From the cell containing the given text, extract its center point as (X, Y) coordinate. 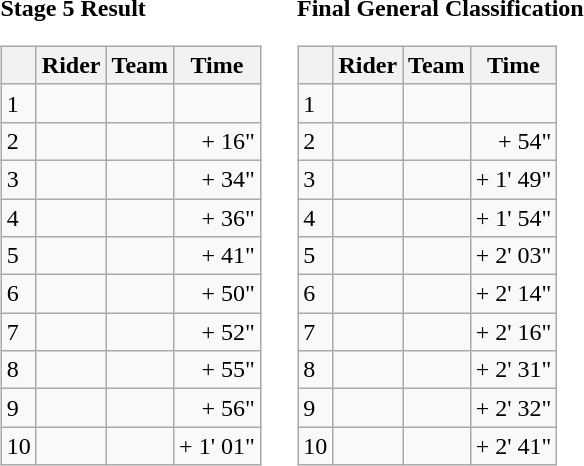
+ 34" (218, 179)
+ 54" (514, 141)
+ 1' 49" (514, 179)
+ 16" (218, 141)
+ 50" (218, 294)
+ 2' 32" (514, 408)
+ 41" (218, 256)
+ 55" (218, 370)
+ 2' 03" (514, 256)
+ 2' 41" (514, 446)
+ 52" (218, 332)
+ 2' 31" (514, 370)
+ 2' 16" (514, 332)
+ 1' 01" (218, 446)
+ 56" (218, 408)
+ 2' 14" (514, 294)
+ 36" (218, 217)
+ 1' 54" (514, 217)
